Output the [x, y] coordinate of the center of the cell containing the given text.  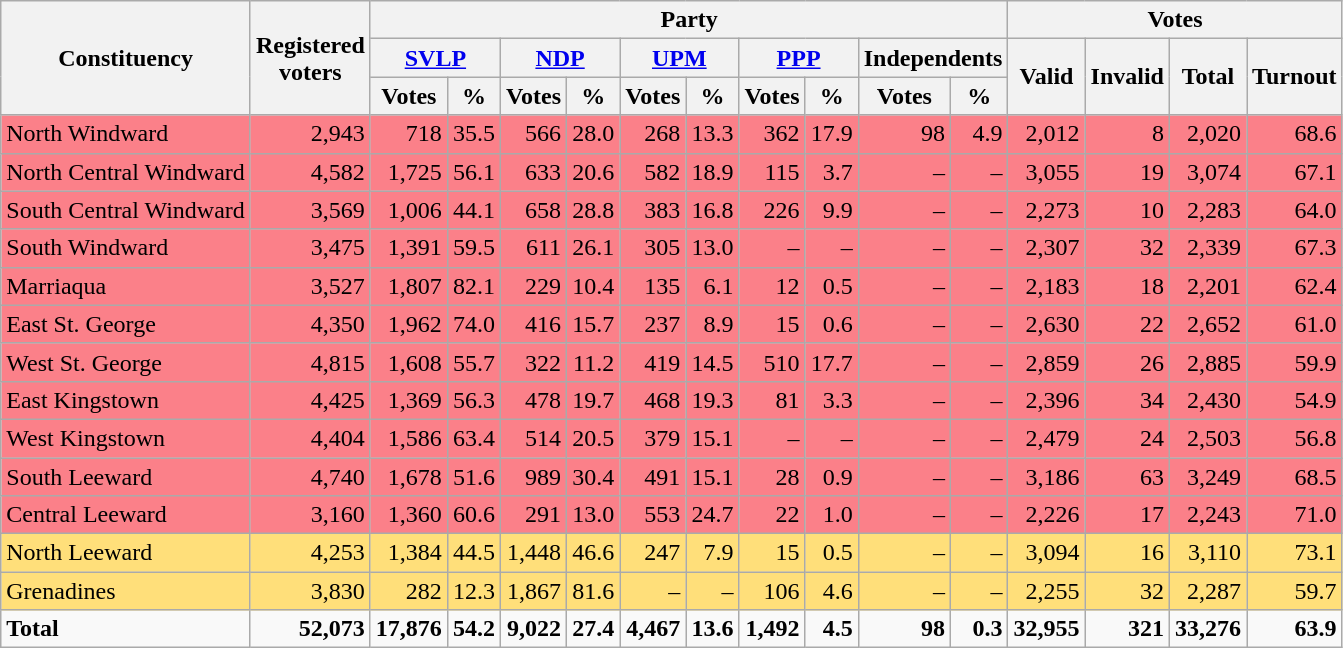
12.3 [474, 591]
4.6 [832, 591]
54.2 [474, 629]
237 [653, 324]
1,492 [772, 629]
3,527 [310, 286]
1,608 [408, 362]
North Windward [126, 134]
2,430 [1208, 400]
6.1 [712, 286]
2,255 [1046, 591]
2,885 [1208, 362]
1,807 [408, 286]
514 [533, 438]
Party [689, 20]
135 [653, 286]
2,201 [1208, 286]
0.3 [980, 629]
611 [533, 248]
71.0 [1295, 515]
229 [533, 286]
478 [533, 400]
291 [533, 515]
2,243 [1208, 515]
322 [533, 362]
4,253 [310, 553]
North Central Windward [126, 172]
1,586 [408, 438]
68.5 [1295, 477]
1,384 [408, 553]
55.7 [474, 362]
658 [533, 210]
Marriaqua [126, 286]
56.8 [1295, 438]
1,678 [408, 477]
13.3 [712, 134]
305 [653, 248]
24 [1127, 438]
19.3 [712, 400]
0.9 [832, 477]
Constituency [126, 58]
4,740 [310, 477]
4,425 [310, 400]
1,725 [408, 172]
2,287 [1208, 591]
4,350 [310, 324]
61.0 [1295, 324]
3,830 [310, 591]
62.4 [1295, 286]
Invalid [1127, 77]
268 [653, 134]
44.1 [474, 210]
3,160 [310, 515]
67.1 [1295, 172]
2,183 [1046, 286]
17.7 [832, 362]
17.9 [832, 134]
34 [1127, 400]
3,569 [310, 210]
30.4 [594, 477]
1,448 [533, 553]
3,055 [1046, 172]
17,876 [408, 629]
282 [408, 591]
73.1 [1295, 553]
566 [533, 134]
68.6 [1295, 134]
16 [1127, 553]
510 [772, 362]
7.9 [712, 553]
Central Leeward [126, 515]
19.7 [594, 400]
52,073 [310, 629]
2,630 [1046, 324]
East Kingstown [126, 400]
2,339 [1208, 248]
West St. George [126, 362]
2,943 [310, 134]
59.5 [474, 248]
3,074 [1208, 172]
2,859 [1046, 362]
3.7 [832, 172]
63 [1127, 477]
63.9 [1295, 629]
13.6 [712, 629]
1.0 [832, 515]
2,307 [1046, 248]
South Windward [126, 248]
60.6 [474, 515]
9,022 [533, 629]
Registeredvoters [310, 58]
16.8 [712, 210]
2,283 [1208, 210]
3,475 [310, 248]
67.3 [1295, 248]
2,479 [1046, 438]
2,652 [1208, 324]
46.6 [594, 553]
51.6 [474, 477]
81.6 [594, 591]
26.1 [594, 248]
64.0 [1295, 210]
3,094 [1046, 553]
1,006 [408, 210]
0.6 [832, 324]
Turnout [1295, 77]
18.9 [712, 172]
553 [653, 515]
28.8 [594, 210]
4,815 [310, 362]
10 [1127, 210]
633 [533, 172]
4,582 [310, 172]
28 [772, 477]
2,020 [1208, 134]
North Leeward [126, 553]
1,369 [408, 400]
226 [772, 210]
2,273 [1046, 210]
20.5 [594, 438]
26 [1127, 362]
3.3 [832, 400]
9.9 [832, 210]
South Central Windward [126, 210]
718 [408, 134]
South Leeward [126, 477]
1,391 [408, 248]
362 [772, 134]
989 [533, 477]
59.9 [1295, 362]
81 [772, 400]
63.4 [474, 438]
Independents [933, 58]
SVLP [435, 58]
379 [653, 438]
419 [653, 362]
Grenadines [126, 591]
2,226 [1046, 515]
Valid [1046, 77]
11.2 [594, 362]
18 [1127, 286]
2,503 [1208, 438]
24.7 [712, 515]
27.4 [594, 629]
416 [533, 324]
2,396 [1046, 400]
33,276 [1208, 629]
NDP [560, 58]
35.5 [474, 134]
14.5 [712, 362]
2,012 [1046, 134]
PPP [798, 58]
12 [772, 286]
4,467 [653, 629]
East St. George [126, 324]
West Kingstown [126, 438]
106 [772, 591]
491 [653, 477]
74.0 [474, 324]
28.0 [594, 134]
19 [1127, 172]
1,360 [408, 515]
4.9 [980, 134]
247 [653, 553]
582 [653, 172]
115 [772, 172]
3,186 [1046, 477]
54.9 [1295, 400]
1,962 [408, 324]
8 [1127, 134]
56.3 [474, 400]
8.9 [712, 324]
4.5 [832, 629]
56.1 [474, 172]
59.7 [1295, 591]
82.1 [474, 286]
UPM [680, 58]
15.7 [594, 324]
3,249 [1208, 477]
468 [653, 400]
383 [653, 210]
32,955 [1046, 629]
4,404 [310, 438]
3,110 [1208, 553]
17 [1127, 515]
44.5 [474, 553]
1,867 [533, 591]
10.4 [594, 286]
20.6 [594, 172]
321 [1127, 629]
